Capture the cell that displays the provided text and extract its (x, y) central coordinate. 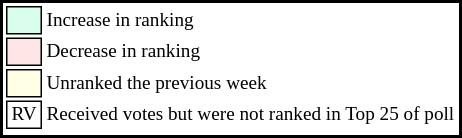
Decrease in ranking (250, 52)
Received votes but were not ranked in Top 25 of poll (250, 114)
Increase in ranking (250, 20)
RV (24, 114)
Unranked the previous week (250, 83)
